Output the [x, y] coordinate of the center of the cell containing the given text.  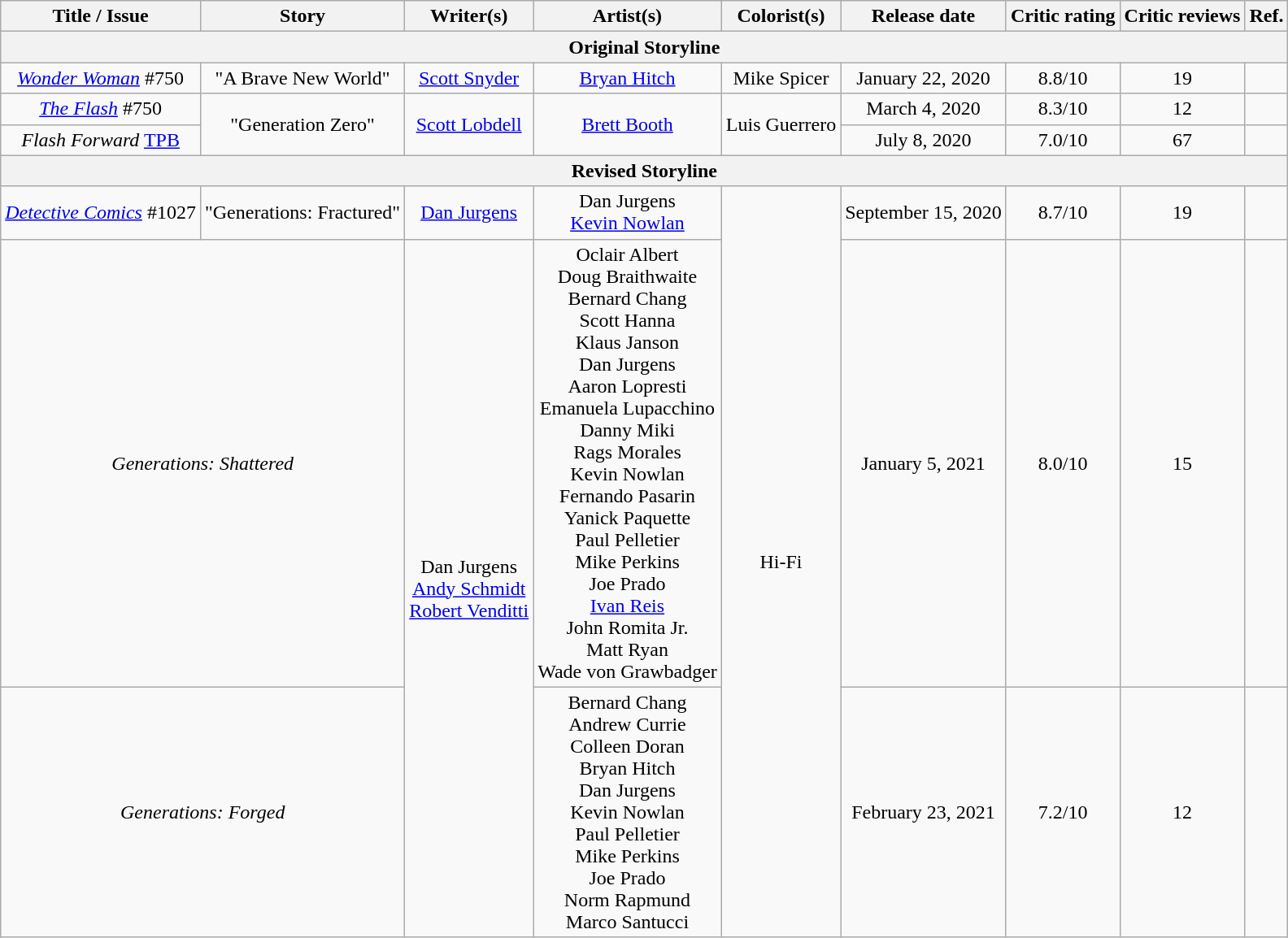
8.3/10 [1063, 109]
Colorist(s) [781, 16]
January 5, 2021 [924, 463]
Generations: Forged [203, 812]
Brett Booth [628, 124]
Artist(s) [628, 16]
Dan JurgensKevin Nowlan [628, 213]
Bernard ChangAndrew CurrieColleen DoranBryan HitchDan JurgensKevin NowlanPaul PelletierMike PerkinsJoe PradoNorm RapmundMarco Santucci [628, 812]
7.0/10 [1063, 140]
Dan JurgensAndy SchmidtRobert Venditti [469, 588]
Detective Comics #1027 [101, 213]
Luis Guerrero [781, 124]
"Generation Zero" [302, 124]
15 [1182, 463]
Dan Jurgens [469, 213]
Title / Issue [101, 16]
"A Brave New World" [302, 78]
8.0/10 [1063, 463]
January 22, 2020 [924, 78]
Critic rating [1063, 16]
Writer(s) [469, 16]
7.2/10 [1063, 812]
67 [1182, 140]
Ref. [1267, 16]
Release date [924, 16]
8.8/10 [1063, 78]
Wonder Woman #750 [101, 78]
8.7/10 [1063, 213]
Scott Lobdell [469, 124]
Bryan Hitch [628, 78]
Scott Snyder [469, 78]
March 4, 2020 [924, 109]
Revised Storyline [644, 171]
The Flash #750 [101, 109]
July 8, 2020 [924, 140]
Original Storyline [644, 47]
"Generations: Fractured" [302, 213]
Hi-Fi [781, 562]
Story [302, 16]
Generations: Shattered [203, 463]
Critic reviews [1182, 16]
September 15, 2020 [924, 213]
Flash Forward TPB [101, 140]
February 23, 2021 [924, 812]
Mike Spicer [781, 78]
